Output the (X, Y) coordinate of the center of the cell containing the given text.  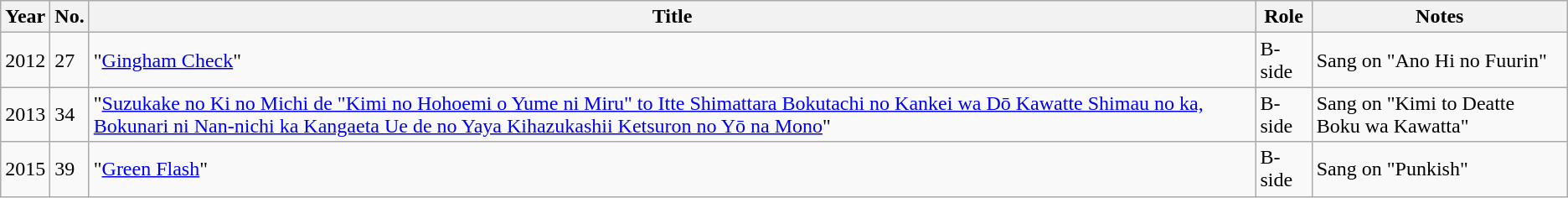
Year (25, 17)
2015 (25, 169)
No. (70, 17)
Sang on "Kimi to Deatte Boku wa Kawatta" (1439, 114)
2012 (25, 60)
Notes (1439, 17)
"Gingham Check" (672, 60)
27 (70, 60)
Role (1283, 17)
34 (70, 114)
Title (672, 17)
Sang on "Punkish" (1439, 169)
"Green Flash" (672, 169)
39 (70, 169)
2013 (25, 114)
Sang on "Ano Hi no Fuurin" (1439, 60)
